Scan for the cell matching the given text and deliver its [X, Y] coordinate at center. 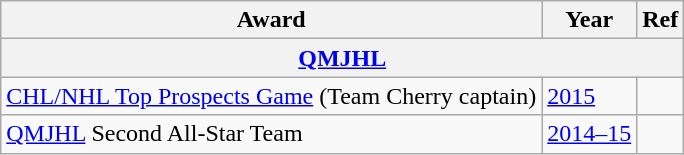
2015 [590, 96]
Ref [660, 20]
Award [272, 20]
QMJHL [342, 58]
CHL/NHL Top Prospects Game (Team Cherry captain) [272, 96]
Year [590, 20]
QMJHL Second All-Star Team [272, 134]
2014–15 [590, 134]
